Return the (X, Y) coordinate for the center point of the cell that contains the specified text.  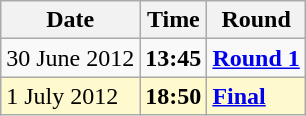
Round (256, 20)
Date (70, 20)
Time (174, 20)
1 July 2012 (70, 96)
Final (256, 96)
Round 1 (256, 58)
13:45 (174, 58)
18:50 (174, 96)
30 June 2012 (70, 58)
